Output the [x, y] coordinate of the center of the cell containing the given text.  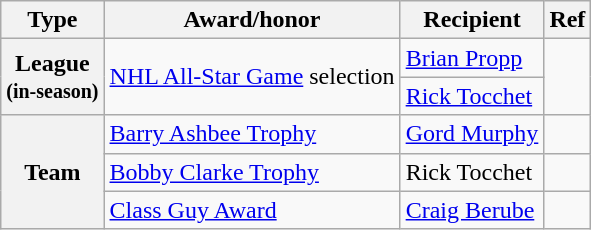
Brian Propp [472, 58]
Barry Ashbee Trophy [252, 134]
Type [52, 20]
NHL All-Star Game selection [252, 77]
Class Guy Award [252, 210]
Award/honor [252, 20]
Recipient [472, 20]
Ref [568, 20]
League(in-season) [52, 77]
Gord Murphy [472, 134]
Team [52, 172]
Bobby Clarke Trophy [252, 172]
Craig Berube [472, 210]
